Find where the given text appears and provide that cell's center as [X, Y] coordinate. 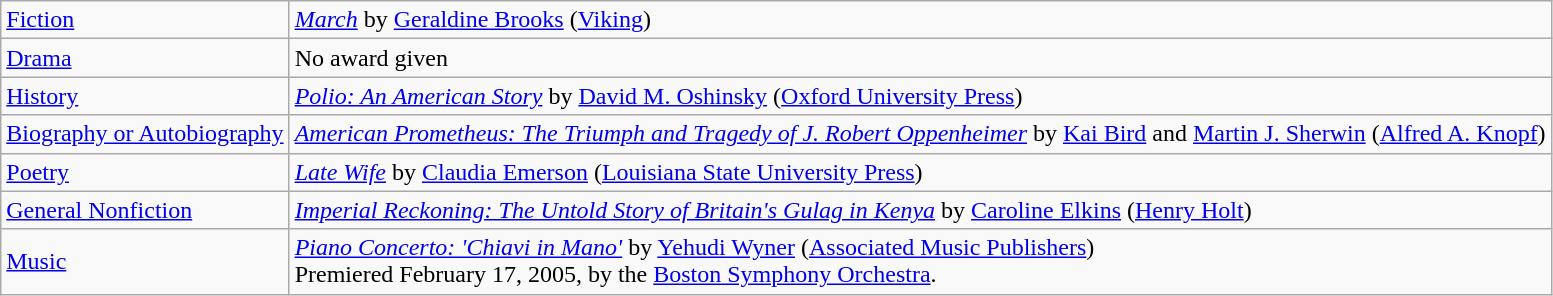
Fiction [145, 20]
Music [145, 262]
Poetry [145, 172]
No award given [920, 58]
Late Wife by Claudia Emerson (Louisiana State University Press) [920, 172]
Piano Concerto: 'Chiavi in Mano' by Yehudi Wyner (Associated Music Publishers)Premiered February 17, 2005, by the Boston Symphony Orchestra. [920, 262]
American Prometheus: The Triumph and Tragedy of J. Robert Oppenheimer by Kai Bird and Martin J. Sherwin (Alfred A. Knopf) [920, 134]
Imperial Reckoning: The Untold Story of Britain's Gulag in Kenya by Caroline Elkins (Henry Holt) [920, 210]
Polio: An American Story by David M. Oshinsky (Oxford University Press) [920, 96]
General Nonfiction [145, 210]
March by Geraldine Brooks (Viking) [920, 20]
History [145, 96]
Biography or Autobiography [145, 134]
Drama [145, 58]
